Capture the cell that displays the provided text and extract its [X, Y] central coordinate. 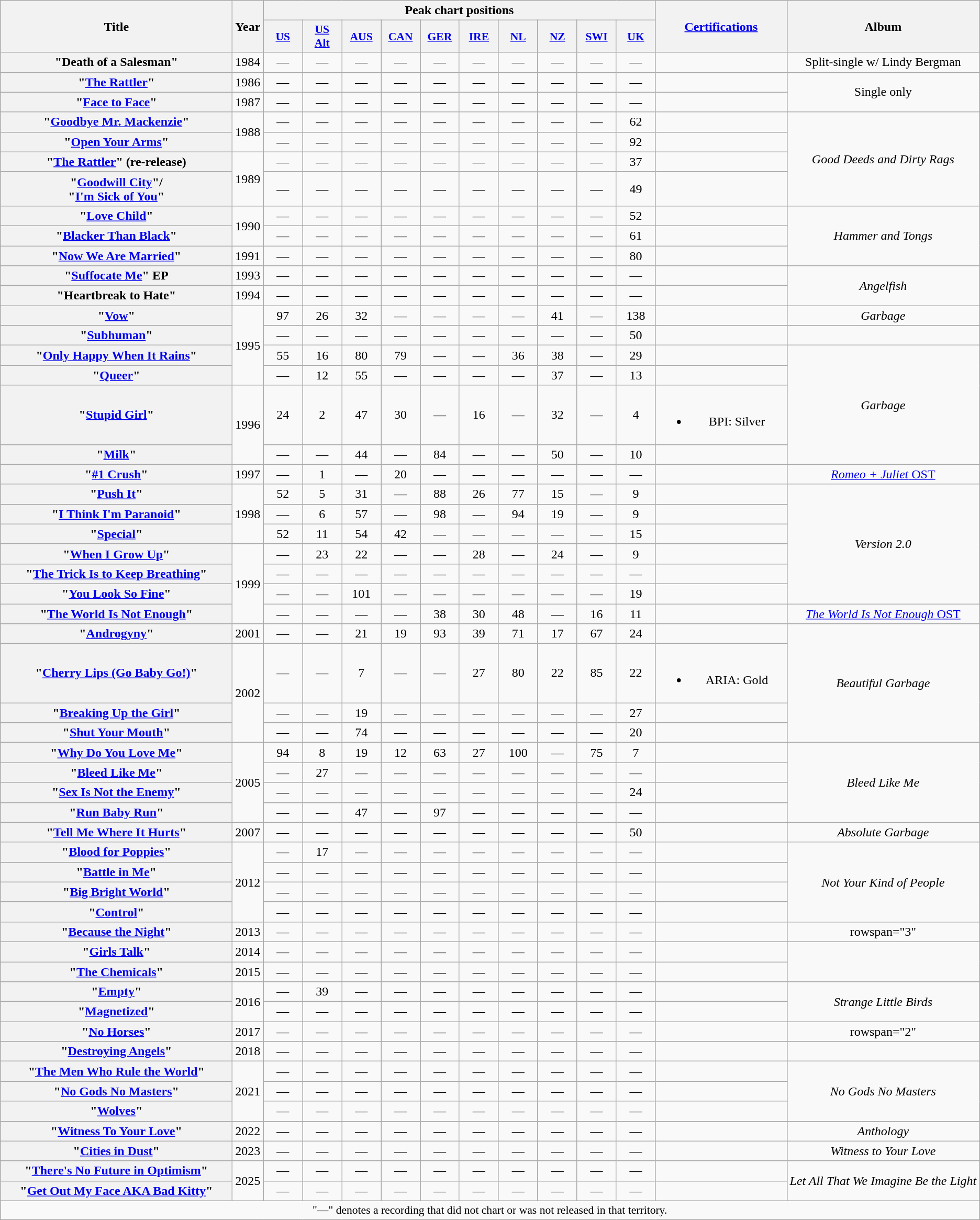
Bleed Like Me [883, 782]
79 [401, 355]
2001 [248, 634]
"You Look So Fine" [116, 594]
"Wolves" [116, 1111]
US [283, 37]
"Special" [116, 534]
Not Your Kind of People [883, 882]
Anthology [883, 1131]
NZ [557, 37]
IRE [478, 37]
Let All That We Imagine Be the Light [883, 1181]
2015 [248, 972]
88 [440, 494]
2013 [248, 932]
8 [322, 753]
92 [636, 142]
98 [440, 514]
2002 [248, 693]
Album [883, 26]
"Vow" [116, 316]
63 [440, 753]
5 [322, 494]
1994 [248, 296]
"No Horses" [116, 1032]
"Now We Are Married" [116, 256]
84 [440, 454]
"Stupid Girl" [116, 415]
SWI [597, 37]
77 [518, 494]
74 [361, 733]
Hammer and Tongs [883, 236]
100 [518, 753]
1997 [248, 474]
31 [361, 494]
"When I Grow Up" [116, 554]
Certifications [721, 26]
"Milk" [116, 454]
41 [557, 316]
1998 [248, 514]
75 [597, 753]
"The Rattler" [116, 82]
"Face to Face" [116, 102]
61 [636, 236]
Good Deeds and Dirty Rags [883, 159]
Single only [883, 92]
"Bleed Like Me" [116, 773]
"#1 Crush" [116, 474]
6 [322, 514]
"Magnetized" [116, 1012]
The World Is Not Enough OST [883, 614]
21 [361, 634]
"Why Do You Love Me" [116, 753]
2023 [248, 1151]
"The Men Who Rule the World" [116, 1071]
"Queer" [116, 375]
"No Gods No Masters" [116, 1091]
"Big Bright World" [116, 892]
"Battle in Me" [116, 872]
CAN [401, 37]
85 [597, 673]
"Blood for Poppies" [116, 852]
2014 [248, 952]
1993 [248, 276]
1995 [248, 345]
BPI: Silver [721, 415]
Version 2.0 [883, 544]
36 [518, 355]
Split-single w/ Lindy Bergman [883, 62]
"Girls Talk" [116, 952]
93 [440, 634]
49 [636, 188]
ARIA: Gold [721, 673]
NL [518, 37]
"Push It" [116, 494]
No Gods No Masters [883, 1091]
"There's No Future in Optimism" [116, 1171]
57 [361, 514]
"Goodwill City"/"I'm Sick of You" [116, 188]
"I Think I'm Paranoid" [116, 514]
"Love Child" [116, 216]
"Control" [116, 912]
rowspan="2" [883, 1032]
Angelfish [883, 286]
"Run Baby Run" [116, 812]
"Death of a Salesman" [116, 62]
"The World Is Not Enough" [116, 614]
2017 [248, 1032]
"The Chemicals" [116, 972]
1989 [248, 179]
1996 [248, 425]
"Tell Me Where It Hurts" [116, 832]
"Blacker Than Black" [116, 236]
"Cities in Dust" [116, 1151]
"Destroying Angels" [116, 1051]
"Get Out My Face AKA Bad Kitty" [116, 1191]
1990 [248, 226]
"The Trick Is to Keep Breathing" [116, 574]
2021 [248, 1091]
28 [478, 554]
"Breaking Up the Girl" [116, 713]
2 [322, 415]
1 [322, 474]
10 [636, 454]
UK [636, 37]
1988 [248, 132]
rowspan="3" [883, 932]
1987 [248, 102]
42 [401, 534]
2005 [248, 782]
13 [636, 375]
"Goodbye Mr. Mackenzie" [116, 122]
2012 [248, 882]
Year [248, 26]
1986 [248, 82]
Witness to Your Love [883, 1151]
"Because the Night" [116, 932]
2018 [248, 1051]
"Suffocate Me" EP [116, 276]
23 [322, 554]
138 [636, 316]
1999 [248, 584]
71 [518, 634]
Title [116, 26]
62 [636, 122]
"Witness To Your Love" [116, 1131]
101 [361, 594]
USAlt [322, 37]
1984 [248, 62]
"Cherry Lips (Go Baby Go!)" [116, 673]
44 [361, 454]
GER [440, 37]
"—" denotes a recording that did not chart or was not released in that territory. [490, 1210]
2025 [248, 1181]
Beautiful Garbage [883, 684]
"The Rattler" (re-release) [116, 162]
"Subhuman" [116, 335]
"Only Happy When It Rains" [116, 355]
"Empty" [116, 992]
"Sex Is Not the Enemy" [116, 792]
29 [636, 355]
Strange Little Birds [883, 1002]
Peak chart positions [460, 10]
2016 [248, 1002]
Romeo + Juliet OST [883, 474]
48 [518, 614]
AUS [361, 37]
Absolute Garbage [883, 832]
54 [361, 534]
"Androgyny" [116, 634]
2007 [248, 832]
67 [597, 634]
"Shut Your Mouth" [116, 733]
1991 [248, 256]
4 [636, 415]
"Heartbreak to Hate" [116, 296]
"Open Your Arms" [116, 142]
2022 [248, 1131]
